Find where the given text appears and provide that cell's center as [x, y] coordinate. 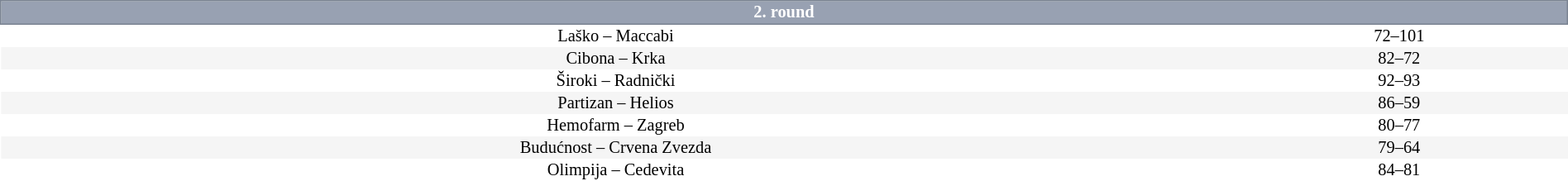
92–93 [1399, 81]
86–59 [1399, 102]
82–72 [1399, 58]
72–101 [1399, 36]
Olimpija – Cedevita [616, 170]
Partizan – Helios [616, 102]
Cibona – Krka [616, 58]
79–64 [1399, 147]
Laško – Maccabi [616, 36]
2. round [784, 12]
Budućnost – Crvena Zvezda [616, 147]
80–77 [1399, 126]
Hemofarm – Zagreb [616, 126]
Široki – Radnički [616, 81]
84–81 [1399, 170]
